Locate the cell with the specified text and output its (x, y) center coordinate. 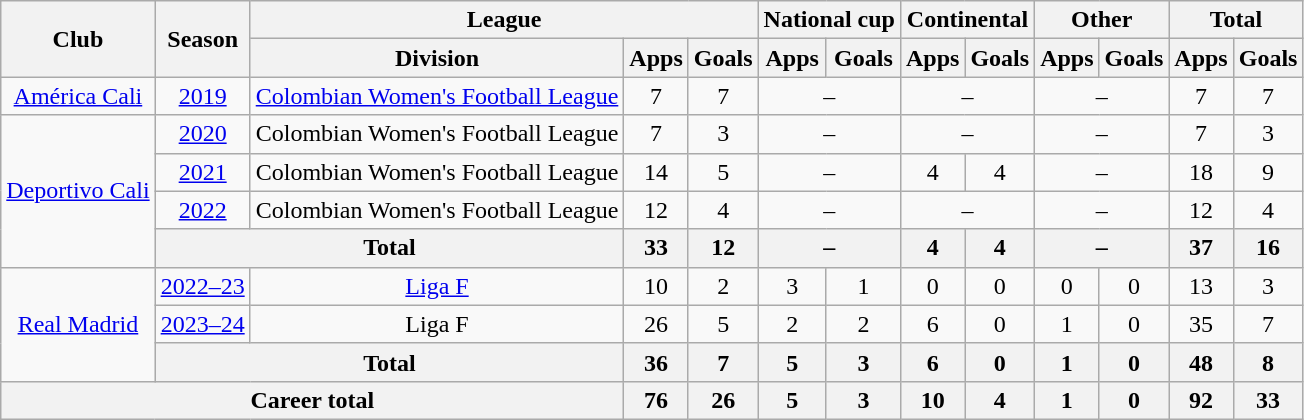
14 (656, 172)
2020 (202, 134)
Continental (967, 20)
Other (1102, 20)
92 (1201, 400)
2022 (202, 210)
16 (1268, 248)
Career total (312, 400)
9 (1268, 172)
36 (656, 362)
18 (1201, 172)
Deportivo Cali (78, 191)
Division (437, 58)
2022–23 (202, 286)
Season (202, 39)
América Cali (78, 96)
13 (1201, 286)
37 (1201, 248)
National cup (829, 20)
Club (78, 39)
League (504, 20)
8 (1268, 362)
Real Madrid (78, 324)
35 (1201, 324)
2021 (202, 172)
2019 (202, 96)
48 (1201, 362)
76 (656, 400)
2023–24 (202, 324)
